From the cell containing the given text, extract its center point as (X, Y) coordinate. 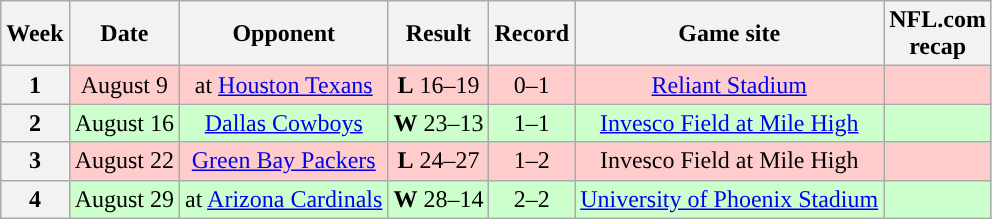
August 29 (124, 199)
Game site (730, 34)
August 16 (124, 123)
Green Bay Packers (284, 161)
Reliant Stadium (730, 85)
Opponent (284, 34)
3 (35, 161)
at Houston Texans (284, 85)
W 28–14 (438, 199)
1–2 (532, 161)
Result (438, 34)
Date (124, 34)
NFL.comrecap (938, 34)
Dallas Cowboys (284, 123)
Week (35, 34)
August 22 (124, 161)
August 9 (124, 85)
University of Phoenix Stadium (730, 199)
2 (35, 123)
Record (532, 34)
1 (35, 85)
0–1 (532, 85)
W 23–13 (438, 123)
4 (35, 199)
L 16–19 (438, 85)
2–2 (532, 199)
1–1 (532, 123)
at Arizona Cardinals (284, 199)
L 24–27 (438, 161)
